Search for the cell housing the specified text and yield its (x, y) center coordinate. 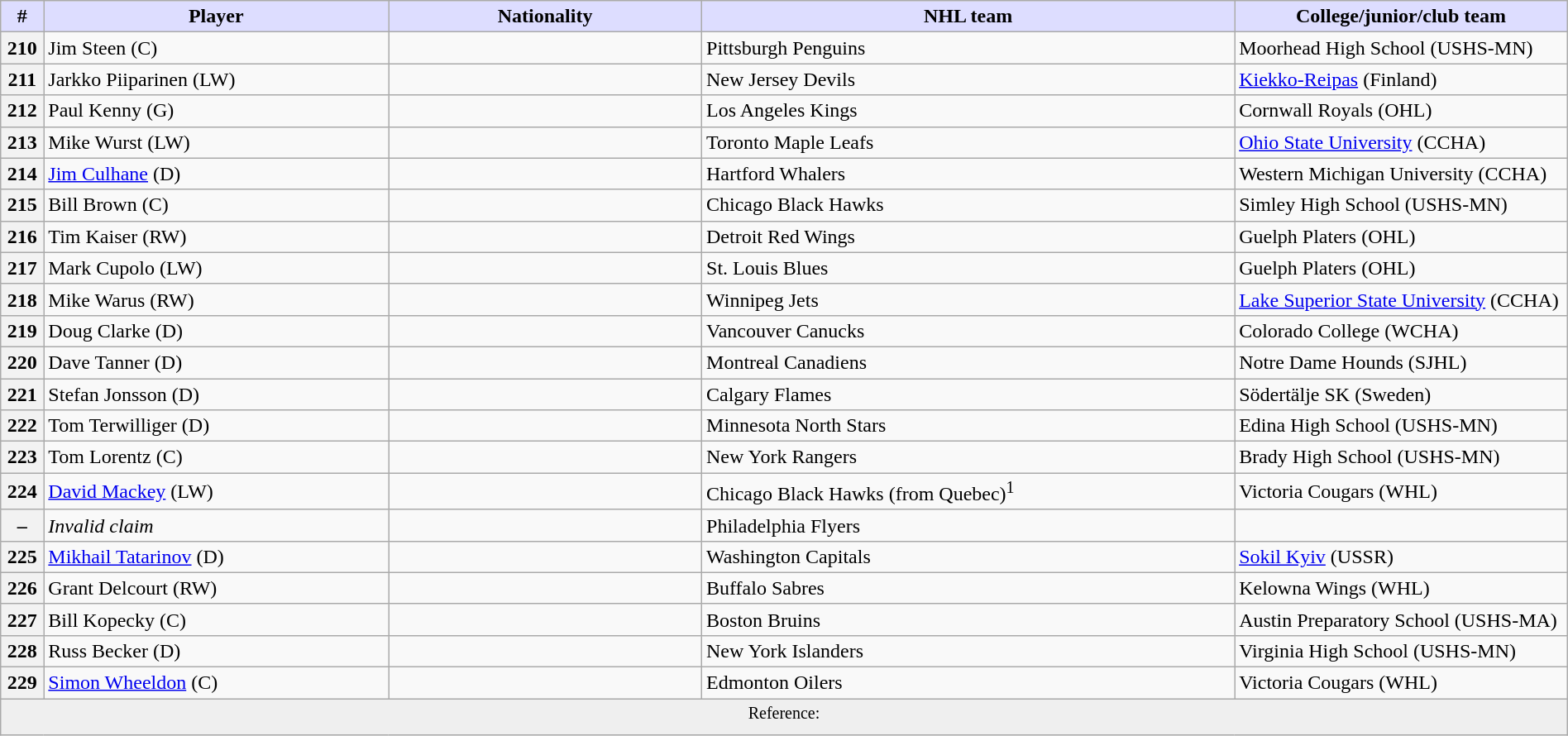
Grant Delcourt (RW) (217, 588)
221 (22, 394)
Winnipeg Jets (968, 299)
Pittsburgh Penguins (968, 48)
214 (22, 174)
Mike Wurst (LW) (217, 142)
Mike Warus (RW) (217, 299)
Edmonton Oilers (968, 683)
223 (22, 457)
Minnesota North Stars (968, 426)
Bill Brown (C) (217, 205)
Colorado College (WCHA) (1401, 331)
Chicago Black Hawks (from Quebec)1 (968, 491)
225 (22, 557)
New Jersey Devils (968, 79)
Jim Steen (C) (217, 48)
Hartford Whalers (968, 174)
Western Michigan University (CCHA) (1401, 174)
Detroit Red Wings (968, 237)
Chicago Black Hawks (968, 205)
Kiekko-Reipas (Finland) (1401, 79)
218 (22, 299)
Stefan Jonsson (D) (217, 394)
Washington Capitals (968, 557)
Player (217, 17)
217 (22, 268)
Simon Wheeldon (C) (217, 683)
Boston Bruins (968, 619)
Notre Dame Hounds (SJHL) (1401, 362)
213 (22, 142)
Cornwall Royals (OHL) (1401, 111)
Virginia High School (USHS-MN) (1401, 651)
Dave Tanner (D) (217, 362)
Sokil Kyiv (USSR) (1401, 557)
229 (22, 683)
Montreal Canadiens (968, 362)
Nationality (546, 17)
New York Islanders (968, 651)
Los Angeles Kings (968, 111)
Bill Kopecky (C) (217, 619)
Invalid claim (217, 525)
New York Rangers (968, 457)
222 (22, 426)
Vancouver Canucks (968, 331)
Buffalo Sabres (968, 588)
Mark Cupolo (LW) (217, 268)
# (22, 17)
Tom Terwilliger (D) (217, 426)
Toronto Maple Leafs (968, 142)
Doug Clarke (D) (217, 331)
NHL team (968, 17)
Paul Kenny (G) (217, 111)
226 (22, 588)
David Mackey (LW) (217, 491)
Jarkko Piiparinen (LW) (217, 79)
Austin Preparatory School (USHS-MA) (1401, 619)
211 (22, 79)
Tom Lorentz (C) (217, 457)
Moorhead High School (USHS-MN) (1401, 48)
224 (22, 491)
219 (22, 331)
Philadelphia Flyers (968, 525)
Reference: (784, 718)
St. Louis Blues (968, 268)
College/junior/club team (1401, 17)
Tim Kaiser (RW) (217, 237)
Södertälje SK (Sweden) (1401, 394)
Russ Becker (D) (217, 651)
Calgary Flames (968, 394)
Kelowna Wings (WHL) (1401, 588)
212 (22, 111)
220 (22, 362)
228 (22, 651)
210 (22, 48)
Lake Superior State University (CCHA) (1401, 299)
Edina High School (USHS-MN) (1401, 426)
227 (22, 619)
– (22, 525)
Ohio State University (CCHA) (1401, 142)
Brady High School (USHS-MN) (1401, 457)
216 (22, 237)
Jim Culhane (D) (217, 174)
215 (22, 205)
Mikhail Tatarinov (D) (217, 557)
Simley High School (USHS-MN) (1401, 205)
